Output the [X, Y] coordinate of the center of the cell containing the given text.  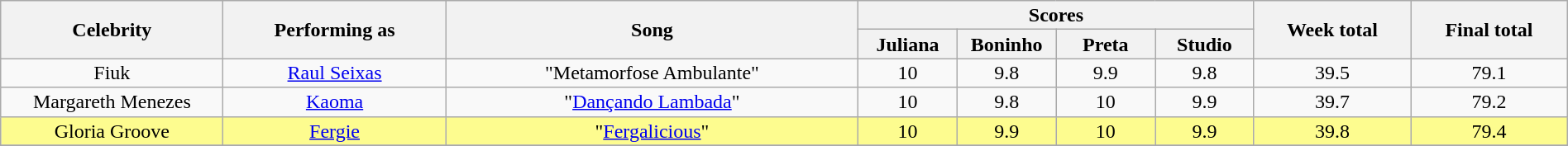
79.1 [1489, 73]
39.7 [1331, 102]
"Fergalicious" [652, 130]
39.8 [1331, 130]
Kaoma [334, 102]
Fiuk [112, 73]
Juliana [908, 45]
Song [652, 30]
Final total [1489, 30]
79.4 [1489, 130]
"Dançando Lambada" [652, 102]
39.5 [1331, 73]
Scores [1056, 15]
Performing as [334, 30]
Studio [1205, 45]
Week total [1331, 30]
Fergie [334, 130]
"Metamorfose Ambulante" [652, 73]
Margareth Menezes [112, 102]
Celebrity [112, 30]
Raul Seixas [334, 73]
Preta [1106, 45]
79.2 [1489, 102]
Boninho [1006, 45]
Gloria Groove [112, 130]
